From the cell containing the given text, extract its center point as (x, y) coordinate. 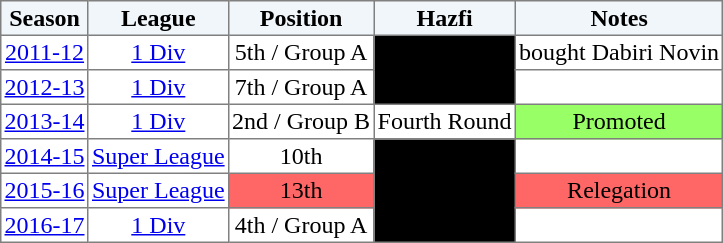
2nd / Group B (301, 121)
2014-15 (44, 156)
Promoted (618, 121)
2015-16 (44, 190)
bought Dabiri Novin (618, 52)
Relegation (618, 190)
4th / Group A (301, 225)
Notes (618, 18)
13th (301, 190)
Season (44, 18)
Fourth Round (445, 121)
2016-17 (44, 225)
5th / Group A (301, 52)
Position (301, 18)
7th / Group A (301, 87)
2011-12 (44, 52)
League (158, 18)
2012-13 (44, 87)
2013-14 (44, 121)
Hazfi (445, 18)
10th (301, 156)
